Pinpoint the cell where the given text exists, returning its (X, Y) midpoint coordinate. 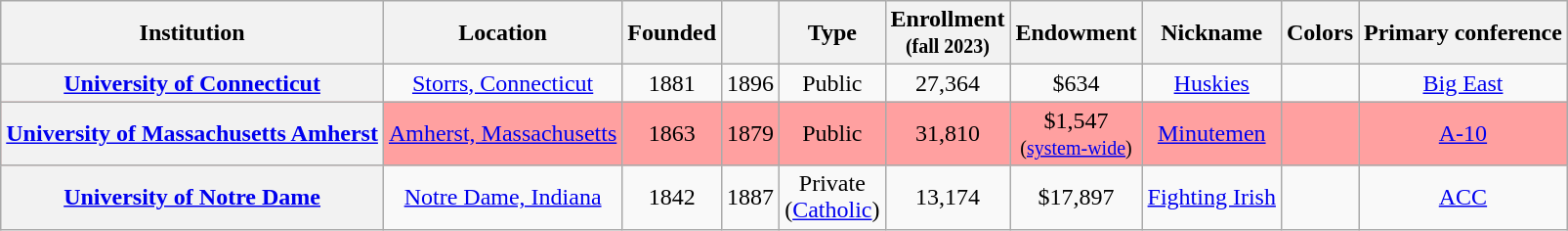
$17,897 (1077, 198)
Private(Catholic) (832, 198)
A-10 (1463, 133)
1879 (750, 133)
Fighting Irish (1211, 198)
$1,547(system-wide) (1077, 133)
University of Massachusetts Amherst (192, 133)
Enrollment(fall 2023) (948, 33)
Nickname (1211, 33)
27,364 (948, 83)
Huskies (1211, 83)
13,174 (948, 198)
$634 (1077, 83)
Notre Dame, Indiana (502, 198)
University of Notre Dame (192, 198)
1881 (672, 83)
1863 (672, 133)
ACC (1463, 198)
Institution (192, 33)
1842 (672, 198)
Location (502, 33)
Big East (1463, 83)
University of Connecticut (192, 83)
Founded (672, 33)
Amherst, Massachusetts (502, 133)
Endowment (1077, 33)
Type (832, 33)
31,810 (948, 133)
Colors (1319, 33)
Storrs, Connecticut (502, 83)
Minutemen (1211, 133)
1887 (750, 198)
Primary conference (1463, 33)
1896 (750, 83)
